Output the (X, Y) coordinate of the center of the cell containing the given text.  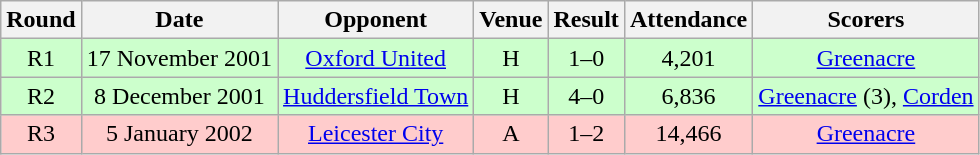
1–2 (586, 134)
Attendance (688, 20)
8 December 2001 (179, 96)
A (511, 134)
6,836 (688, 96)
R1 (41, 58)
14,466 (688, 134)
Round (41, 20)
R3 (41, 134)
Date (179, 20)
Greenacre (3), Corden (866, 96)
4,201 (688, 58)
5 January 2002 (179, 134)
Oxford United (376, 58)
1–0 (586, 58)
Result (586, 20)
Leicester City (376, 134)
Scorers (866, 20)
Venue (511, 20)
17 November 2001 (179, 58)
R2 (41, 96)
Huddersfield Town (376, 96)
Opponent (376, 20)
4–0 (586, 96)
